For the text-containing cell, return its midpoint in [x, y] coordinate format. 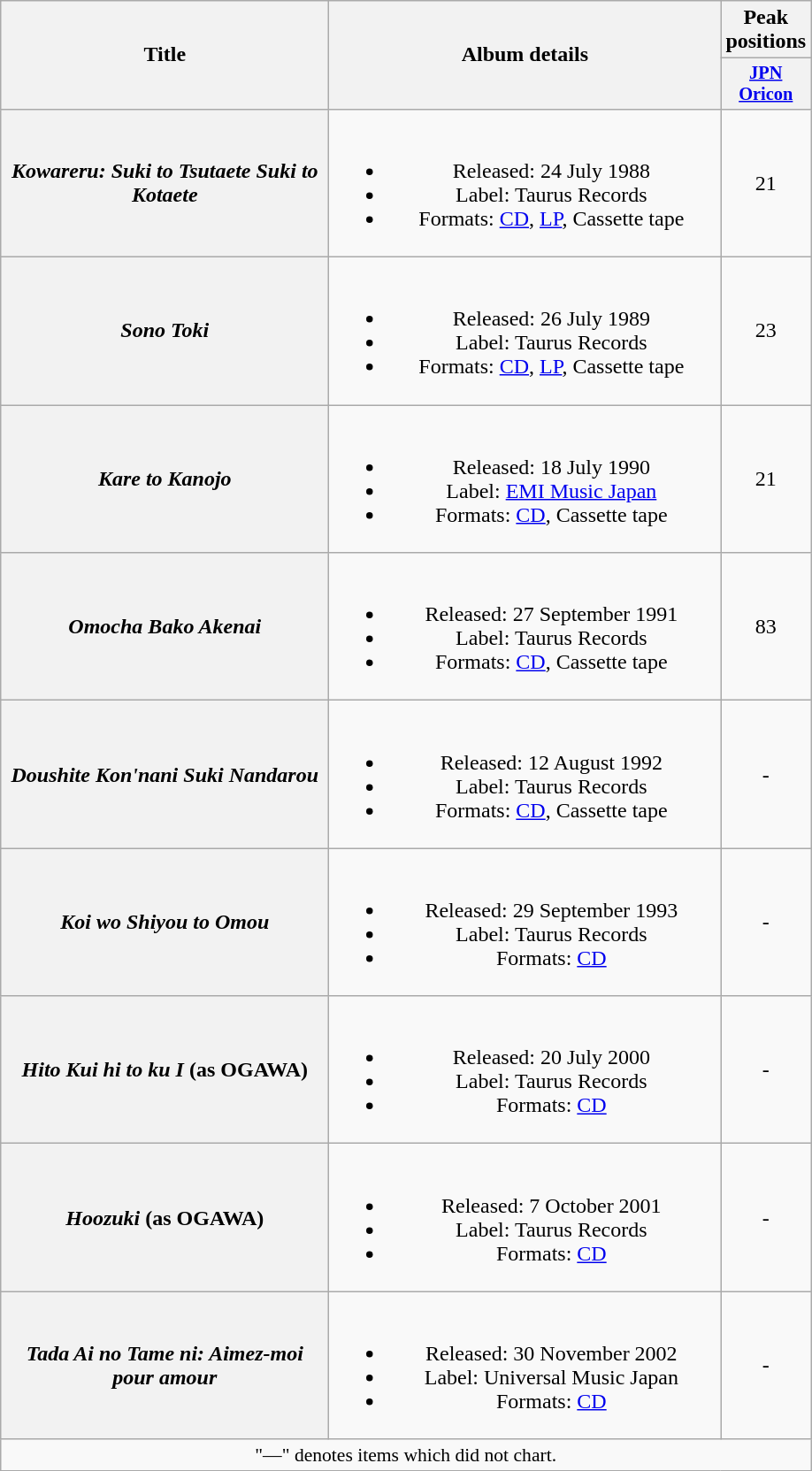
Kowareru: Suki to Tsutaete Suki to Kotaete [165, 182]
83 [766, 626]
Kare to Kanojo [165, 479]
Doushite Kon'nani Suki Nandarou [165, 775]
Released: 24 July 1988Label: Taurus RecordsFormats: CD, LP, Cassette tape [525, 182]
Tada Ai no Tame ni: Aimez-moi pour amour [165, 1366]
JPNOricon [766, 84]
Title [165, 55]
"—" denotes items which did not chart. [406, 1455]
Peak positions [766, 30]
Released: 27 September 1991Label: Taurus RecordsFormats: CD, Cassette tape [525, 626]
Released: 7 October 2001Label: Taurus RecordsFormats: CD [525, 1217]
23 [766, 331]
Sono Toki [165, 331]
Hito Kui hi to ku I (as OGAWA) [165, 1070]
Album details [525, 55]
Koi wo Shiyou to Omou [165, 922]
Omocha Bako Akenai [165, 626]
Released: 18 July 1990Label: EMI Music JapanFormats: CD, Cassette tape [525, 479]
Released: 29 September 1993Label: Taurus RecordsFormats: CD [525, 922]
Released: 30 November 2002Label: Universal Music JapanFormats: CD [525, 1366]
Released: 12 August 1992Label: Taurus RecordsFormats: CD, Cassette tape [525, 775]
Hoozuki (as OGAWA) [165, 1217]
Released: 26 July 1989Label: Taurus RecordsFormats: CD, LP, Cassette tape [525, 331]
Released: 20 July 2000Label: Taurus RecordsFormats: CD [525, 1070]
